Return (X, Y) of the center of cell containing provided text 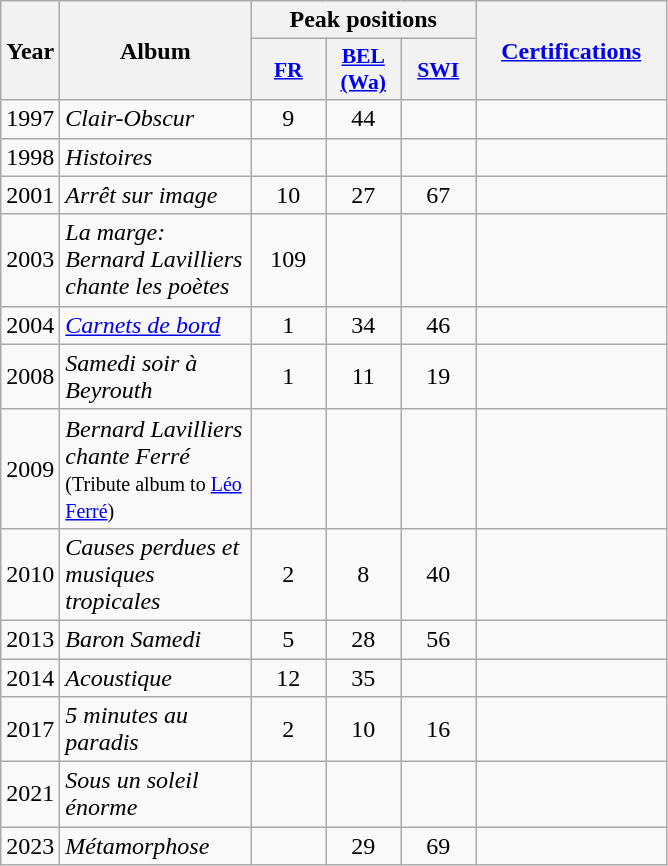
27 (364, 195)
29 (364, 846)
Arrêt sur image (156, 195)
BEL (Wa) (364, 70)
1997 (30, 119)
Bernard Lavilliers chante Ferré (Tribute album to Léo Ferré) (156, 468)
Histoires (156, 157)
2004 (30, 325)
34 (364, 325)
Acoustique (156, 677)
19 (438, 376)
Sous un soleil énorme (156, 794)
FR (288, 70)
Clair-Obscur (156, 119)
2013 (30, 639)
Peak positions (364, 20)
Album (156, 50)
1998 (30, 157)
5 (288, 639)
Certifications (572, 50)
Causes perdues et musiques tropicales (156, 574)
40 (438, 574)
La marge: Bernard Lavilliers chante les poètes (156, 260)
44 (364, 119)
2023 (30, 846)
67 (438, 195)
SWI (438, 70)
2009 (30, 468)
2021 (30, 794)
8 (364, 574)
16 (438, 730)
2001 (30, 195)
Year (30, 50)
2003 (30, 260)
109 (288, 260)
11 (364, 376)
2008 (30, 376)
Carnets de bord (156, 325)
12 (288, 677)
9 (288, 119)
Baron Samedi (156, 639)
28 (364, 639)
35 (364, 677)
2014 (30, 677)
2017 (30, 730)
69 (438, 846)
5 minutes au paradis (156, 730)
Métamorphose (156, 846)
Samedi soir à Beyrouth (156, 376)
46 (438, 325)
2010 (30, 574)
56 (438, 639)
